Scan for the cell matching the given text and deliver its (X, Y) coordinate at center. 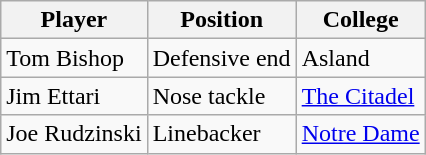
Position (222, 20)
Notre Dame (360, 134)
College (360, 20)
The Citadel (360, 96)
Joe Rudzinski (74, 134)
Defensive end (222, 58)
Asland (360, 58)
Jim Ettari (74, 96)
Tom Bishop (74, 58)
Linebacker (222, 134)
Player (74, 20)
Nose tackle (222, 96)
